Capture the cell that displays the provided text and extract its [X, Y] central coordinate. 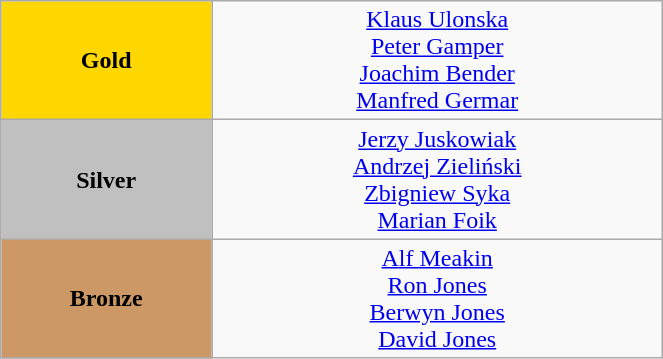
Alf MeakinRon JonesBerwyn JonesDavid Jones [438, 298]
Klaus UlonskaPeter GamperJoachim BenderManfred Germar [438, 60]
Silver [106, 180]
Gold [106, 60]
Jerzy JuskowiakAndrzej ZielińskiZbigniew SykaMarian Foik [438, 180]
Bronze [106, 298]
